Identify which cell holds the provided text, then report its (X, Y) central coordinate. 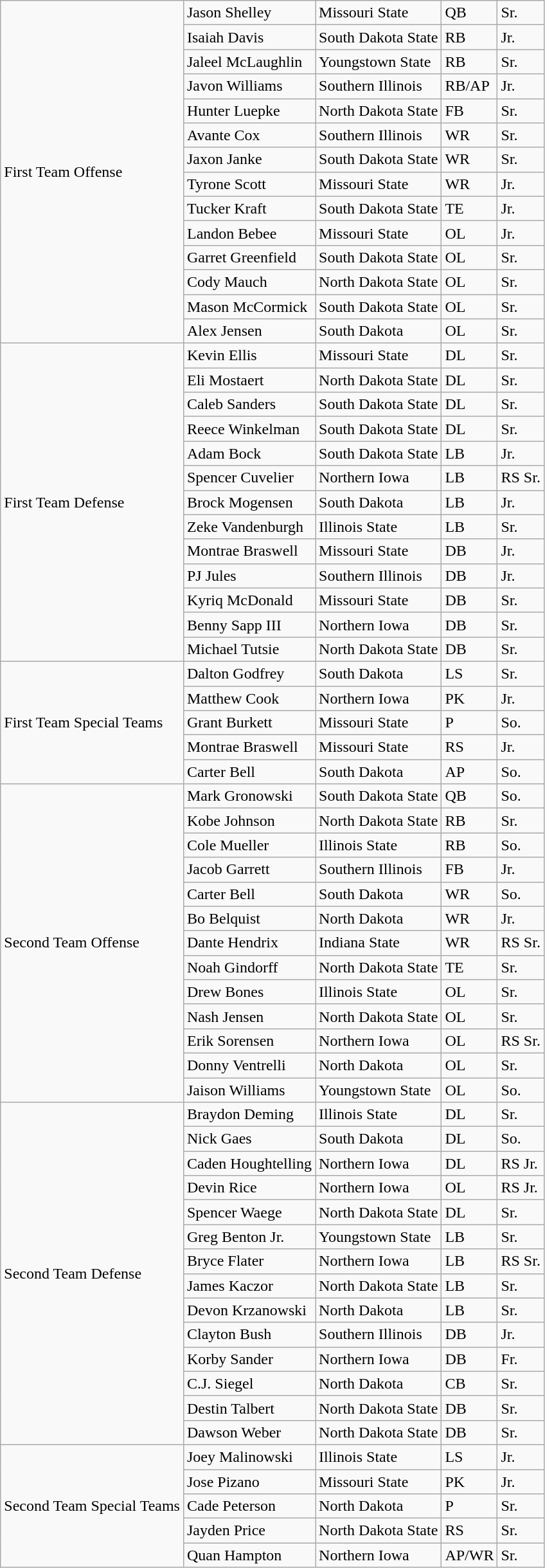
Devon Krzanowski (249, 1310)
Jayden Price (249, 1531)
Benny Sapp III (249, 624)
First Team Special Teams (93, 722)
Jacob Garrett (249, 870)
First Team Defense (93, 503)
Caleb Sanders (249, 405)
Indiana State (379, 943)
Joey Malinowski (249, 1457)
Jose Pizano (249, 1481)
Second Team Special Teams (93, 1506)
RB/AP (469, 86)
Kevin Ellis (249, 356)
Alex Jensen (249, 331)
Isaiah Davis (249, 37)
Matthew Cook (249, 698)
Kobe Johnson (249, 821)
Reece Winkelman (249, 429)
Bryce Flater (249, 1261)
Grant Burkett (249, 723)
Destin Talbert (249, 1408)
Mason McCormick (249, 307)
AP (469, 772)
Nick Gaes (249, 1139)
Donny Ventrelli (249, 1065)
CB (469, 1383)
Dawson Weber (249, 1432)
Avante Cox (249, 135)
Hunter Luepke (249, 111)
AP/WR (469, 1555)
Drew Bones (249, 992)
Tucker Kraft (249, 208)
Cade Peterson (249, 1506)
Jaxon Janke (249, 160)
Eli Mostaert (249, 380)
C.J. Siegel (249, 1383)
Garret Greenfield (249, 257)
Zeke Vandenburgh (249, 527)
Cody Mauch (249, 282)
Cole Mueller (249, 845)
Jaison Williams (249, 1090)
Caden Houghtelling (249, 1163)
Jason Shelley (249, 13)
James Kaczor (249, 1286)
PJ Jules (249, 576)
Javon Williams (249, 86)
Clayton Bush (249, 1335)
Quan Hampton (249, 1555)
Michael Tutsie (249, 649)
Tyrone Scott (249, 184)
Bo Belquist (249, 918)
Kyriq McDonald (249, 600)
Second Team Defense (93, 1273)
First Team Offense (93, 172)
Erik Sorensen (249, 1041)
Dalton Godfrey (249, 673)
Greg Benton Jr. (249, 1237)
Second Team Offense (93, 943)
Adam Bock (249, 453)
Korby Sander (249, 1359)
Brock Mogensen (249, 502)
Noah Gindorff (249, 967)
Nash Jensen (249, 1016)
Fr. (521, 1359)
Mark Gronowski (249, 796)
Dante Hendrix (249, 943)
Braydon Deming (249, 1115)
Landon Bebee (249, 233)
Jaleel McLaughlin (249, 62)
Devin Rice (249, 1188)
Spencer Cuvelier (249, 478)
Spencer Waege (249, 1212)
